Capture the cell that displays the provided text and extract its [x, y] central coordinate. 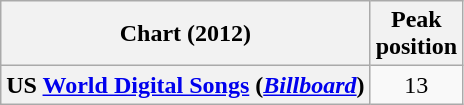
Peakposition [416, 34]
Chart (2012) [186, 34]
US World Digital Songs (Billboard) [186, 85]
13 [416, 85]
